For the text-containing cell, return its midpoint in (X, Y) coordinate format. 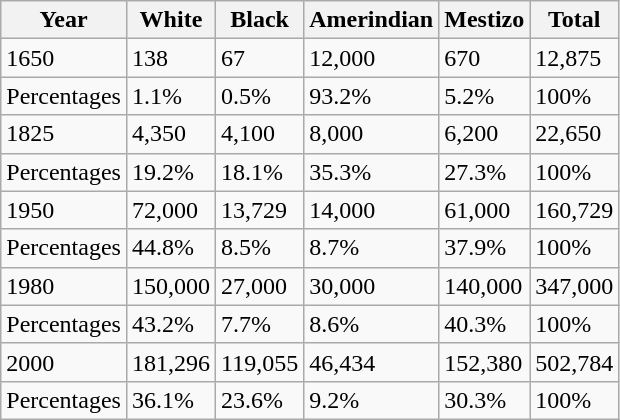
8.6% (372, 324)
30,000 (372, 286)
119,055 (259, 362)
Total (574, 20)
4,100 (259, 134)
347,000 (574, 286)
93.2% (372, 96)
4,350 (170, 134)
1650 (64, 58)
138 (170, 58)
72,000 (170, 210)
12,875 (574, 58)
67 (259, 58)
Mestizo (484, 20)
5.2% (484, 96)
160,729 (574, 210)
46,434 (372, 362)
181,296 (170, 362)
37.9% (484, 248)
22,650 (574, 134)
152,380 (484, 362)
1980 (64, 286)
1950 (64, 210)
502,784 (574, 362)
8,000 (372, 134)
27.3% (484, 172)
44.8% (170, 248)
150,000 (170, 286)
35.3% (372, 172)
1.1% (170, 96)
8.7% (372, 248)
2000 (64, 362)
27,000 (259, 286)
30.3% (484, 400)
140,000 (484, 286)
40.3% (484, 324)
6,200 (484, 134)
670 (484, 58)
Year (64, 20)
White (170, 20)
18.1% (259, 172)
43.2% (170, 324)
12,000 (372, 58)
7.7% (259, 324)
13,729 (259, 210)
Black (259, 20)
61,000 (484, 210)
0.5% (259, 96)
8.5% (259, 248)
23.6% (259, 400)
Amerindian (372, 20)
1825 (64, 134)
36.1% (170, 400)
14,000 (372, 210)
19.2% (170, 172)
9.2% (372, 400)
